Extract the (X, Y) coordinate from the center of the cell holding the provided text.  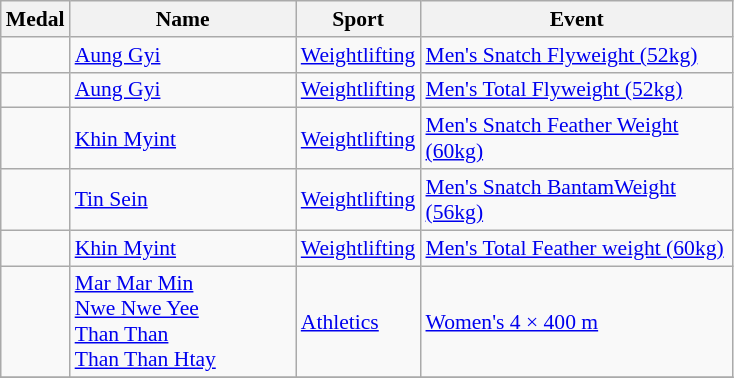
Women's 4 × 400 m (576, 322)
Name (183, 19)
Men's Snatch BantamWeight (56kg) (576, 200)
Mar Mar Min Nwe Nwe Yee Than Than Than Than Htay (183, 322)
Men's Snatch Feather Weight (60kg) (576, 138)
Medal (36, 19)
Men's Snatch Flyweight (52kg) (576, 55)
Event (576, 19)
Men's Total Flyweight (52kg) (576, 90)
Men's Total Feather weight (60kg) (576, 248)
Sport (358, 19)
Tin Sein (183, 200)
Athletics (358, 322)
